Output the [x, y] coordinate of the center of the cell containing the given text.  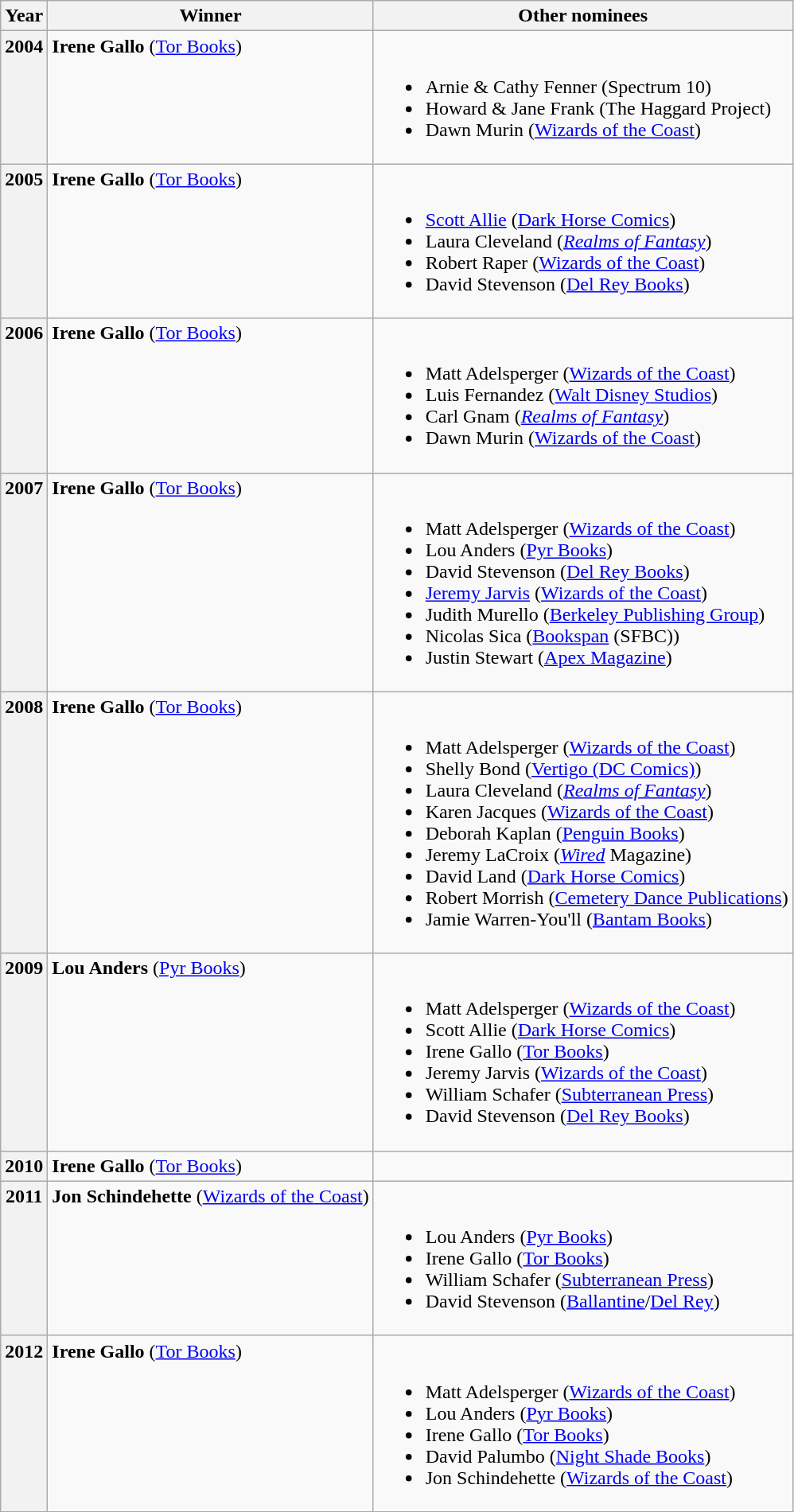
Arnie & Cathy Fenner (Spectrum 10)Howard & Jane Frank (The Haggard Project)Dawn Murin (Wizards of the Coast) [582, 97]
Jon Schindehette (Wizards of the Coast) [210, 1258]
Winner [210, 16]
Matt Adelsperger (Wizards of the Coast)Luis Fernandez (Walt Disney Studios)Carl Gnam (Realms of Fantasy)Dawn Murin (Wizards of the Coast) [582, 396]
2010 [24, 1166]
Year [24, 16]
2009 [24, 1052]
Scott Allie (Dark Horse Comics)Laura Cleveland (Realms of Fantasy)Robert Raper (Wizards of the Coast)David Stevenson (Del Rey Books) [582, 241]
2005 [24, 241]
2007 [24, 583]
Lou Anders (Pyr Books) [210, 1052]
Other nominees [582, 16]
Lou Anders (Pyr Books)Irene Gallo (Tor Books)William Schafer (Subterranean Press)David Stevenson (Ballantine/Del Rey) [582, 1258]
2004 [24, 97]
2008 [24, 823]
2012 [24, 1423]
2011 [24, 1258]
2006 [24, 396]
